Return the [x, y] coordinate for the center point of the cell that contains the specified text.  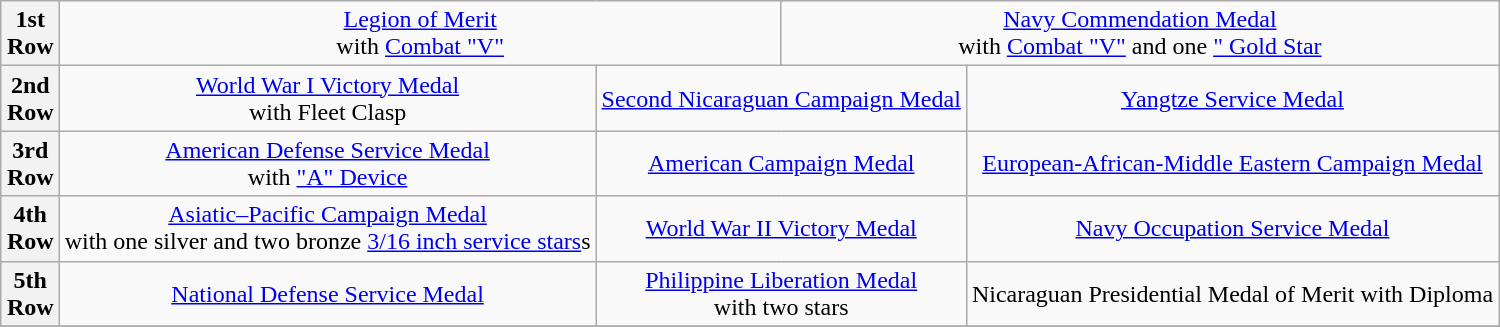
World War I Victory Medal with Fleet Clasp [328, 98]
Navy Occupation Service Medal [1232, 228]
National Defense Service Medal [328, 294]
Yangtze Service Medal [1232, 98]
American Defense Service Medal with "A" Device [328, 164]
Philippine Liberation Medal with two stars [781, 294]
Second Nicaraguan Campaign Medal [781, 98]
2nd Row [30, 98]
Nicaraguan Presidential Medal of Merit with Diploma [1232, 294]
Legion of Merit with Combat "V" [420, 34]
World War II Victory Medal [781, 228]
European-African-Middle Eastern Campaign Medal [1232, 164]
American Campaign Medal [781, 164]
4th Row [30, 228]
Asiatic–Pacific Campaign Medal with one silver and two bronze 3/16 inch service starss [328, 228]
1st Row [30, 34]
Navy Commendation Medal with Combat "V" and one " Gold Star [1140, 34]
3rd Row [30, 164]
5th Row [30, 294]
